Locate the cell with the specified text and output its [X, Y] center coordinate. 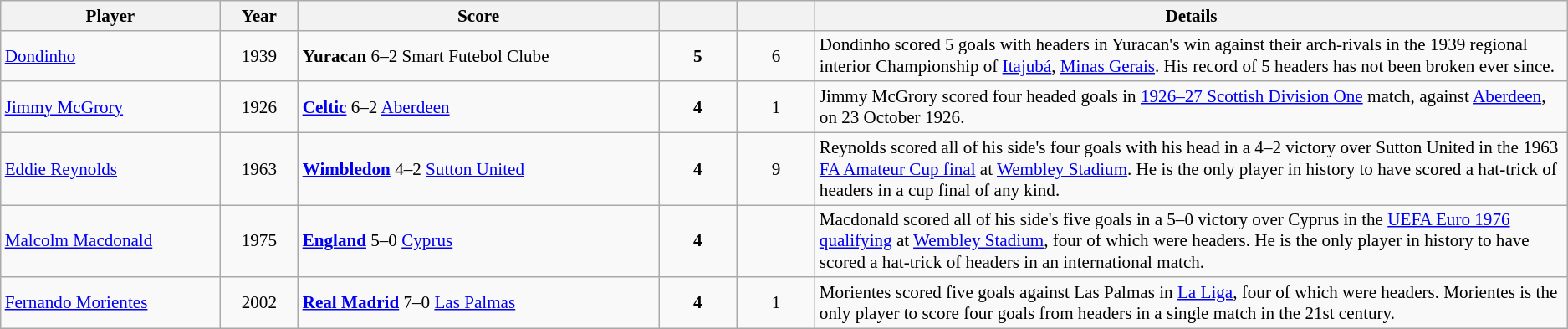
Details [1191, 15]
9 [776, 168]
Celtic 6–2 Aberdeen [478, 107]
2002 [259, 303]
Dondinho [110, 55]
England 5–0 Cyprus [478, 241]
Score [478, 15]
Real Madrid 7–0 Las Palmas [478, 303]
Malcolm Macdonald [110, 241]
1926 [259, 107]
Wimbledon 4–2 Sutton United [478, 168]
6 [776, 55]
Year [259, 15]
5 [698, 55]
Player [110, 15]
1975 [259, 241]
Fernando Morientes [110, 303]
Jimmy McGrory scored four headed goals in 1926–27 Scottish Division One match, against Aberdeen, on 23 October 1926. [1191, 107]
1963 [259, 168]
Eddie Reynolds [110, 168]
1939 [259, 55]
Jimmy McGrory [110, 107]
Yuracan 6–2 Smart Futebol Clube [478, 55]
